Output the (X, Y) coordinate of the center of the cell containing the given text.  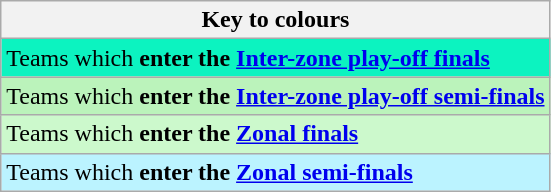
Teams which enter the Zonal finals (276, 134)
Key to colours (276, 20)
Teams which enter the Inter-zone play-off finals (276, 58)
Teams which enter the Inter-zone play-off semi-finals (276, 96)
Teams which enter the Zonal semi-finals (276, 172)
